Identify which cell holds the provided text, then report its (X, Y) central coordinate. 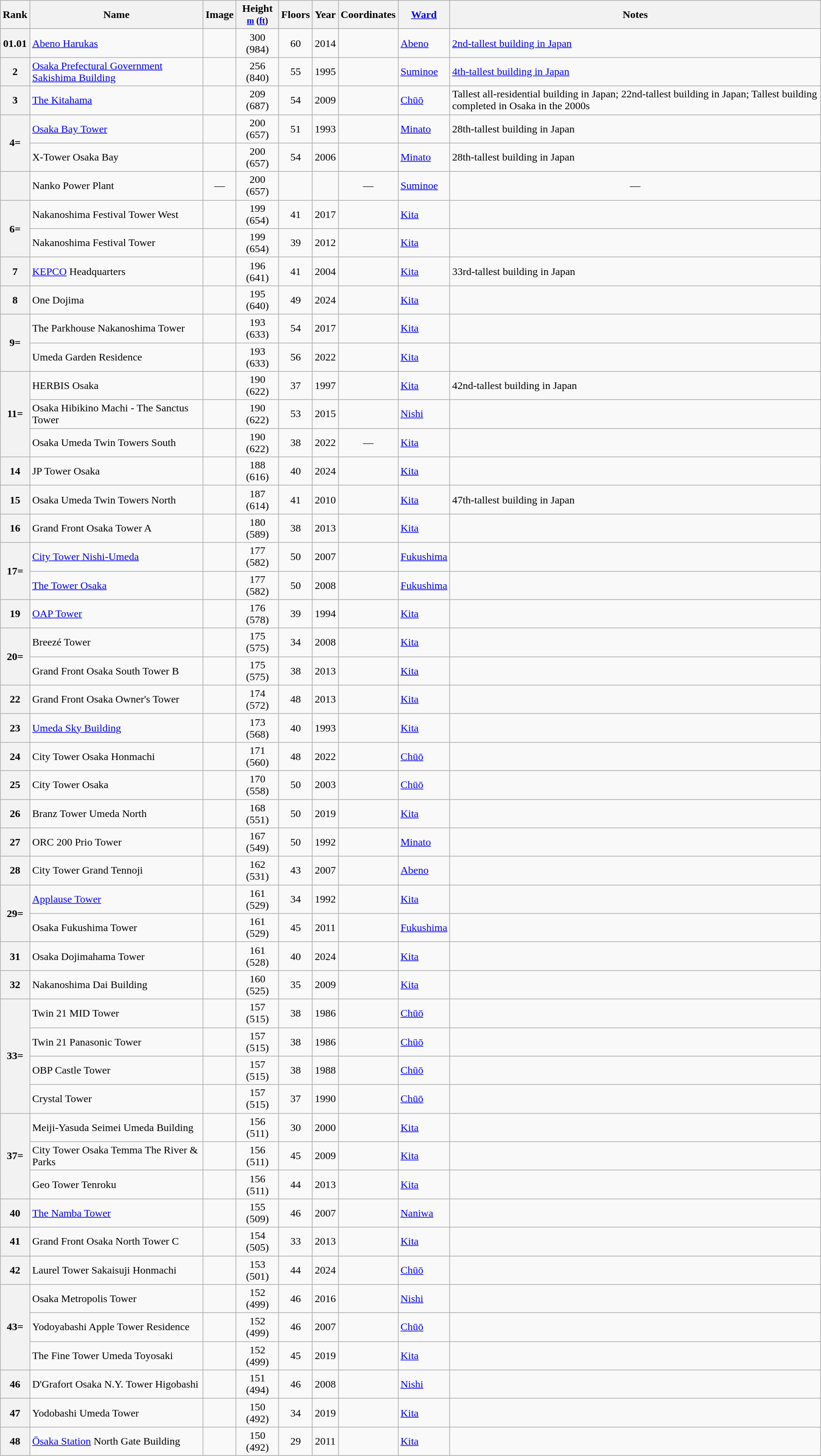
187 (614) (257, 500)
Notes (635, 15)
2012 (325, 243)
Twin 21 MID Tower (117, 1013)
Grand Front Osaka Owner's Tower (117, 699)
One Dojima (117, 300)
Osaka Metropolis Tower (117, 1299)
2nd-tallest building in Japan (635, 43)
Crystal Tower (117, 1099)
Abeno Harukas (117, 43)
3 (15, 100)
173 (568) (257, 728)
154 (505) (257, 1241)
City Tower Osaka Temma The River & Parks (117, 1156)
25 (15, 785)
Geo Tower Tenroku (117, 1184)
2016 (325, 1299)
8 (15, 300)
27 (15, 842)
The Kitahama (117, 100)
Name (117, 15)
161 (528) (257, 956)
Laurel Tower Sakaisuji Honmachi (117, 1270)
JP Tower Osaka (117, 471)
Nanko Power Plant (117, 186)
2014 (325, 43)
42nd-tallest building in Japan (635, 386)
20= (15, 657)
33 (296, 1241)
Twin 21 Panasonic Tower (117, 1042)
Tallest all-residential building in Japan; 22nd-tallest building in Japan; Tallest building completed in Osaka in the 2000s (635, 100)
1997 (325, 386)
The Fine Tower Umeda Toyosaki (117, 1356)
32 (15, 985)
168 (551) (257, 813)
ORC 200 Prio Tower (117, 842)
33rd-tallest building in Japan (635, 271)
City Tower Osaka (117, 785)
43= (15, 1327)
167 (549) (257, 842)
24 (15, 756)
City Tower Nishi-Umeda (117, 557)
15 (15, 500)
196 (641) (257, 271)
47 (15, 1413)
OAP Tower (117, 614)
1990 (325, 1099)
D'Grafort Osaka N.Y. Tower Higobashi (117, 1384)
47th-tallest building in Japan (635, 500)
180 (589) (257, 528)
209 (687) (257, 100)
37= (15, 1156)
City Tower Grand Tennoji (117, 871)
16 (15, 528)
Branz Tower Umeda North (117, 813)
Rank (15, 15)
53 (296, 414)
HERBIS Osaka (117, 386)
2000 (325, 1127)
11= (15, 414)
33= (15, 1056)
Nakanoshima Festival Tower (117, 243)
300 (984) (257, 43)
Grand Front Osaka Tower A (117, 528)
26 (15, 813)
35 (296, 985)
The Tower Osaka (117, 585)
Ōsaka Station North Gate Building (117, 1441)
X-Tower Osaka Bay (117, 157)
Applause Tower (117, 899)
51 (296, 129)
Osaka Prefectural Government Sakishima Building (117, 72)
29= (15, 914)
Osaka Bay Tower (117, 129)
6= (15, 228)
171 (560) (257, 756)
Breezé Tower (117, 642)
Yodobashi Umeda Tower (117, 1413)
42 (15, 1270)
49 (296, 300)
2006 (325, 157)
Umeda Garden Residence (117, 357)
Naniwa (424, 1213)
The Namba Tower (117, 1213)
188 (616) (257, 471)
17= (15, 571)
Osaka Dojimahama Tower (117, 956)
Ward (424, 15)
Grand Front Osaka North Tower C (117, 1241)
Osaka Umeda Twin Towers North (117, 500)
174 (572) (257, 699)
Osaka Fukushima Tower (117, 928)
Meiji-Yasuda Seimei Umeda Building (117, 1127)
Osaka Umeda Twin Towers South (117, 443)
2010 (325, 500)
Year (325, 15)
1994 (325, 614)
256 (840) (257, 72)
43 (296, 871)
176 (578) (257, 614)
Nakanoshima Festival Tower West (117, 214)
55 (296, 72)
4th-tallest building in Japan (635, 72)
31 (15, 956)
Coordinates (368, 15)
151 (494) (257, 1384)
2003 (325, 785)
29 (296, 1441)
9= (15, 343)
Umeda Sky Building (117, 728)
2015 (325, 414)
01.01 (15, 43)
Floors (296, 15)
28 (15, 871)
Image (219, 15)
Nakanoshima Dai Building (117, 985)
22 (15, 699)
155 (509) (257, 1213)
4= (15, 143)
City Tower Osaka Honmachi (117, 756)
2 (15, 72)
OBP Castle Tower (117, 1070)
19 (15, 614)
The Parkhouse Nakanoshima Tower (117, 328)
7 (15, 271)
23 (15, 728)
KEPCO Headquarters (117, 271)
170 (558) (257, 785)
Heightm (ft) (257, 15)
30 (296, 1127)
Grand Front Osaka South Tower B (117, 671)
162 (531) (257, 871)
Yodoyabashi Apple Tower Residence (117, 1327)
1995 (325, 72)
Osaka Hibikino Machi - The Sanctus Tower (117, 414)
60 (296, 43)
2004 (325, 271)
153 (501) (257, 1270)
56 (296, 357)
14 (15, 471)
195 (640) (257, 300)
1988 (325, 1070)
160 (525) (257, 985)
